Determine the (X, Y) coordinate at the center of the cell enclosing the given text.  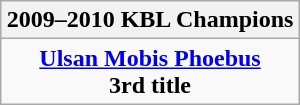
2009–2010 KBL Champions (150, 20)
Ulsan Mobis Phoebus3rd title (150, 72)
